Return the [X, Y] coordinate for the center point of the cell that contains the specified text.  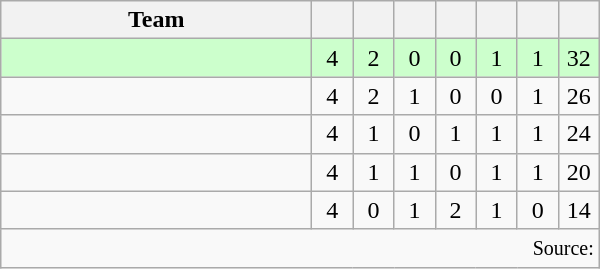
Team [156, 20]
24 [578, 134]
32 [578, 58]
26 [578, 96]
20 [578, 172]
Source: [300, 248]
14 [578, 210]
